Detect which cell encompasses the target text, then output its (x, y) center coordinate. 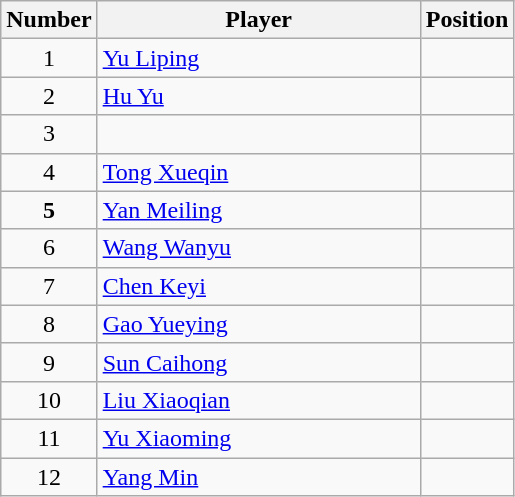
Yan Meiling (258, 210)
Number (49, 20)
Liu Xiaoqian (258, 400)
11 (49, 438)
Position (467, 20)
Tong Xueqin (258, 172)
3 (49, 134)
1 (49, 58)
8 (49, 324)
Hu Yu (258, 96)
4 (49, 172)
Chen Keyi (258, 286)
9 (49, 362)
Sun Caihong (258, 362)
2 (49, 96)
12 (49, 477)
Wang Wanyu (258, 248)
5 (49, 210)
10 (49, 400)
Yu Xiaoming (258, 438)
6 (49, 248)
Yu Liping (258, 58)
Player (258, 20)
Gao Yueying (258, 324)
7 (49, 286)
Yang Min (258, 477)
